Extract the [X, Y] coordinate from the center of the cell holding the provided text.  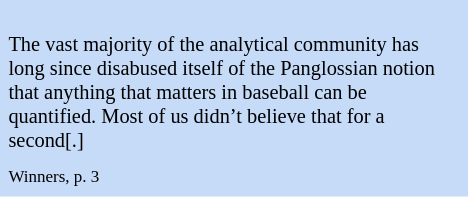
Winners, p. 3 [234, 176]
